Scan for the cell matching the given text and deliver its (x, y) coordinate at center. 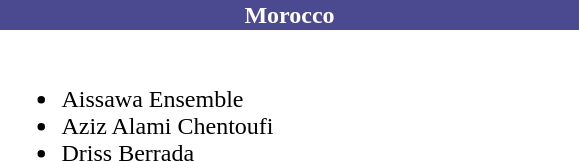
Morocco (290, 15)
